Scan for the cell matching the given text and deliver its [X, Y] coordinate at center. 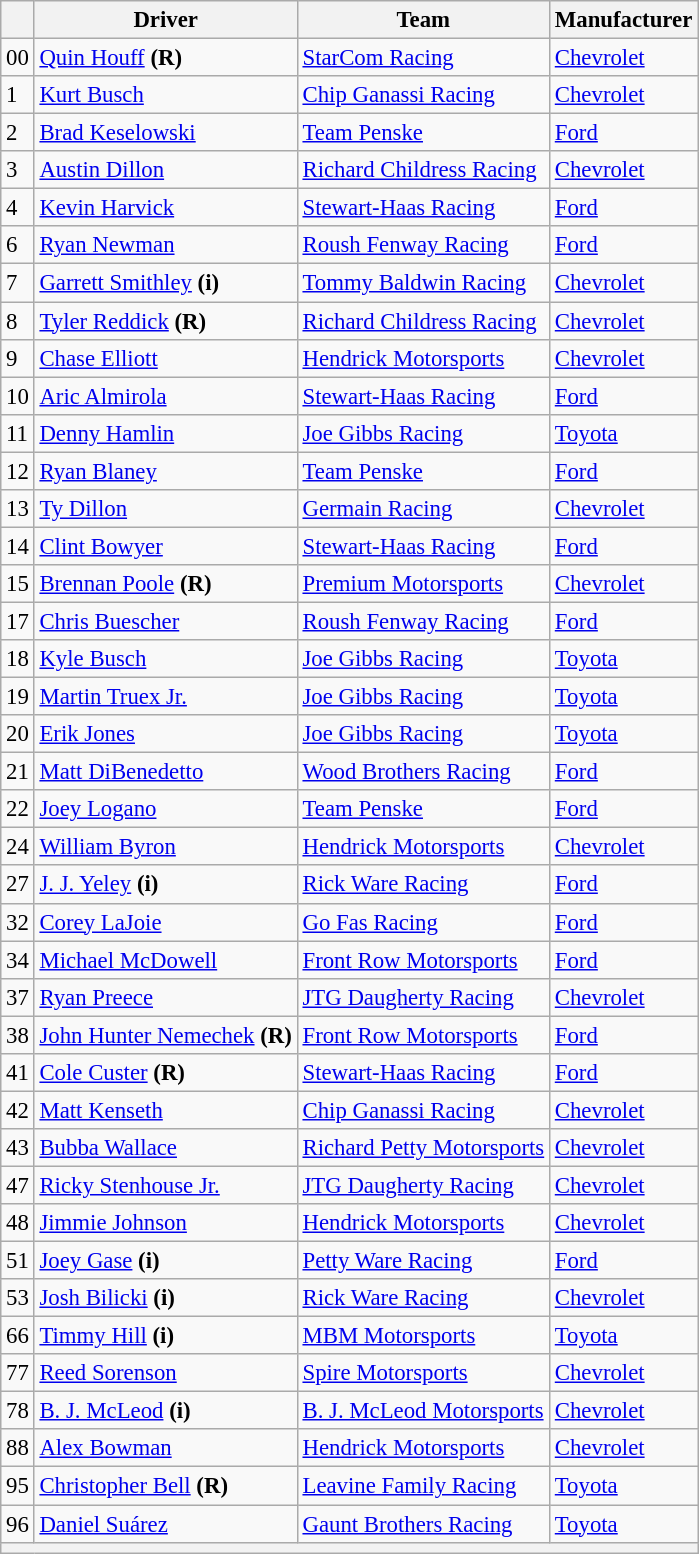
Corey LaJoie [166, 922]
96 [18, 1524]
11 [18, 433]
Ryan Newman [166, 245]
12 [18, 471]
Driver [166, 20]
48 [18, 1223]
41 [18, 1073]
22 [18, 809]
Cole Custer (R) [166, 1073]
Aric Almirola [166, 396]
6 [18, 245]
Martin Truex Jr. [166, 697]
3 [18, 170]
18 [18, 659]
Matt Kenseth [166, 1110]
Brennan Poole (R) [166, 584]
7 [18, 283]
Christopher Bell (R) [166, 1486]
9 [18, 358]
MBM Motorsports [423, 1336]
Manufacturer [623, 20]
Ricky Stenhouse Jr. [166, 1185]
14 [18, 546]
77 [18, 1373]
19 [18, 697]
2 [18, 133]
Erik Jones [166, 734]
95 [18, 1486]
Petty Ware Racing [423, 1261]
Ty Dillon [166, 509]
51 [18, 1261]
4 [18, 208]
66 [18, 1336]
Richard Petty Motorsports [423, 1148]
Germain Racing [423, 509]
34 [18, 960]
StarCom Racing [423, 58]
Jimmie Johnson [166, 1223]
00 [18, 58]
Premium Motorsports [423, 584]
Timmy Hill (i) [166, 1336]
Leavine Family Racing [423, 1486]
Chase Elliott [166, 358]
B. J. McLeod Motorsports [423, 1411]
Clint Bowyer [166, 546]
Spire Motorsports [423, 1373]
John Hunter Nemechek (R) [166, 1035]
Austin Dillon [166, 170]
Michael McDowell [166, 960]
Daniel Suárez [166, 1524]
1 [18, 95]
Kyle Busch [166, 659]
Go Fas Racing [423, 922]
24 [18, 847]
27 [18, 885]
Joey Logano [166, 809]
Gaunt Brothers Racing [423, 1524]
William Byron [166, 847]
Tommy Baldwin Racing [423, 283]
Garrett Smithley (i) [166, 283]
Chris Buescher [166, 621]
J. J. Yeley (i) [166, 885]
10 [18, 396]
Denny Hamlin [166, 433]
Kurt Busch [166, 95]
37 [18, 997]
13 [18, 509]
88 [18, 1449]
17 [18, 621]
47 [18, 1185]
Team [423, 20]
Matt DiBenedetto [166, 772]
Kevin Harvick [166, 208]
32 [18, 922]
20 [18, 734]
Tyler Reddick (R) [166, 321]
43 [18, 1148]
Bubba Wallace [166, 1148]
8 [18, 321]
53 [18, 1298]
15 [18, 584]
Ryan Preece [166, 997]
Wood Brothers Racing [423, 772]
38 [18, 1035]
Josh Bilicki (i) [166, 1298]
Alex Bowman [166, 1449]
Brad Keselowski [166, 133]
78 [18, 1411]
Reed Sorenson [166, 1373]
B. J. McLeod (i) [166, 1411]
Ryan Blaney [166, 471]
21 [18, 772]
Joey Gase (i) [166, 1261]
Quin Houff (R) [166, 58]
42 [18, 1110]
